From the cell containing the given text, extract its center point as [x, y] coordinate. 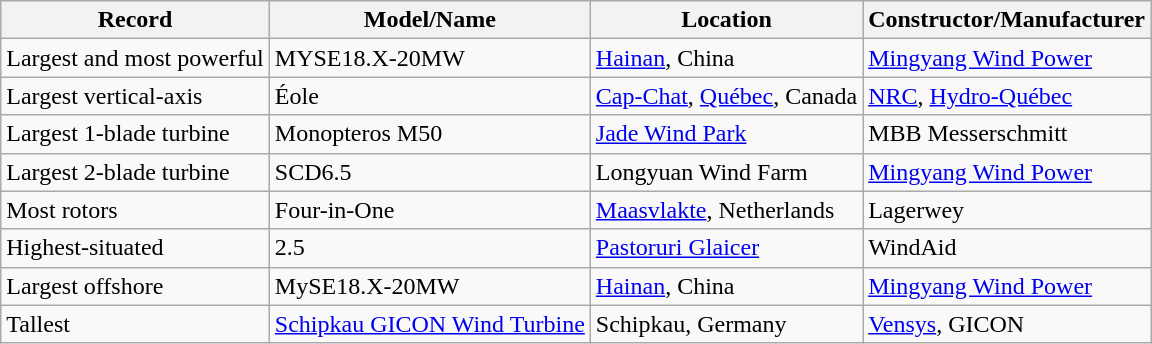
Lagerwey [1007, 210]
Largest offshore [136, 286]
Record [136, 20]
Location [726, 20]
Largest vertical-axis [136, 96]
Model/Name [430, 20]
MBB Messerschmitt [1007, 134]
Schipkau, Germany [726, 324]
Schipkau GICON Wind Turbine [430, 324]
Cap-Chat, Québec, Canada [726, 96]
Maasvlakte, Netherlands [726, 210]
Éole [430, 96]
SCD6.5 [430, 172]
Longyuan Wind Farm [726, 172]
WindAid [1007, 248]
MYSE18.X-20MW [430, 58]
NRC, Hydro-Québec [1007, 96]
Monopteros M50 [430, 134]
Largest and most powerful [136, 58]
Pastoruri Glaicer [726, 248]
2.5 [430, 248]
Most rotors [136, 210]
Largest 1-blade turbine [136, 134]
Highest-situated [136, 248]
Largest 2-blade turbine [136, 172]
Tallest [136, 324]
Vensys, GICON [1007, 324]
Jade Wind Park [726, 134]
MySE18.X-20MW [430, 286]
Constructor/Manufacturer [1007, 20]
Four-in-One [430, 210]
